Capture the cell that displays the provided text and extract its (x, y) central coordinate. 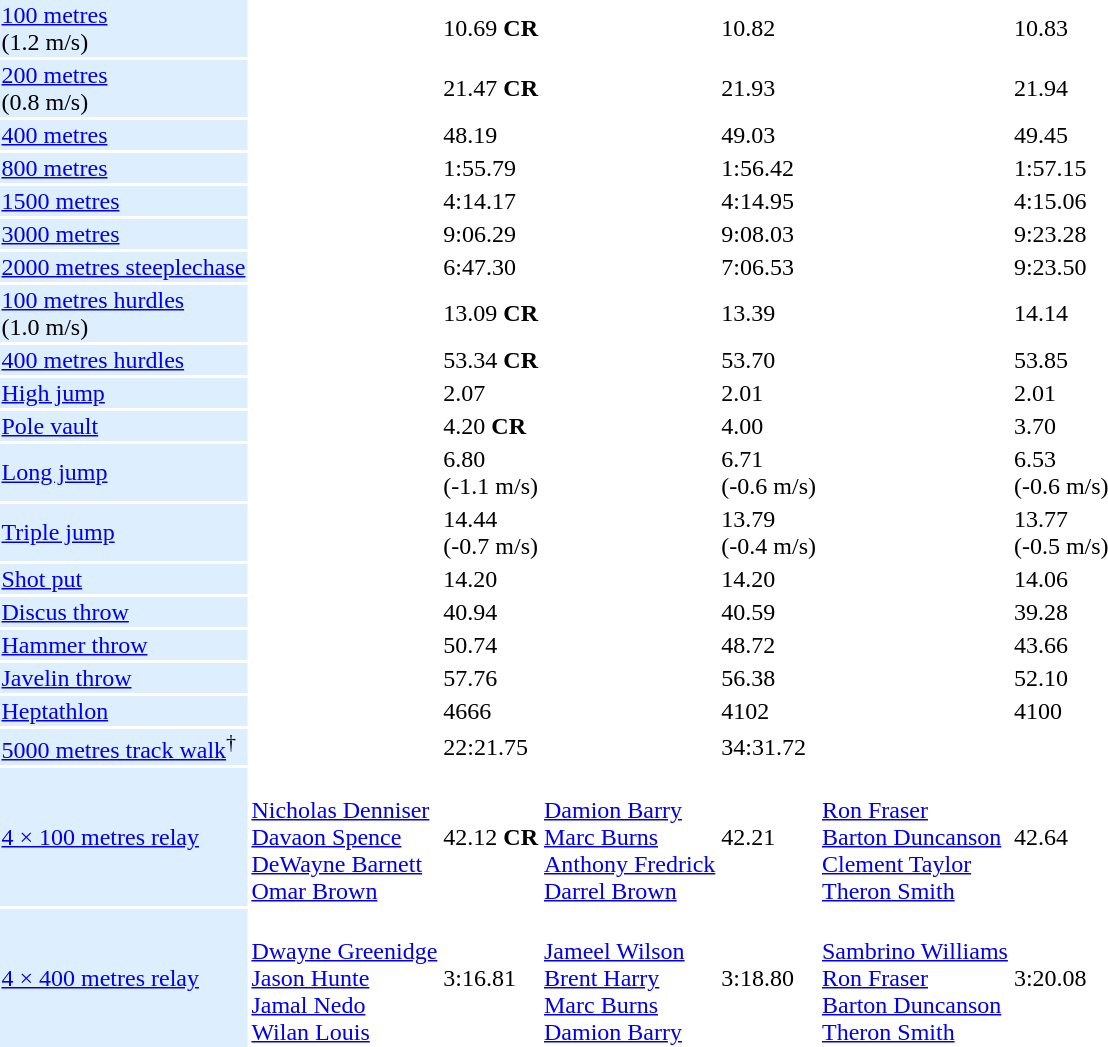
42.21 (769, 837)
2.01 (769, 393)
4 × 400 metres relay (124, 978)
Sambrino Williams Ron Fraser Barton Duncanson Theron Smith (914, 978)
48.72 (769, 645)
10.69 CR (491, 28)
200 metres (0.8 m/s) (124, 88)
4102 (769, 711)
53.70 (769, 360)
50.74 (491, 645)
34:31.72 (769, 747)
10.82 (769, 28)
4.20 CR (491, 426)
Pole vault (124, 426)
40.94 (491, 612)
100 metres (1.2 m/s) (124, 28)
48.19 (491, 135)
3000 metres (124, 234)
13.09 CR (491, 314)
13.79 (-0.4 m/s) (769, 532)
3:18.80 (769, 978)
4.00 (769, 426)
7:06.53 (769, 267)
9:08.03 (769, 234)
4:14.17 (491, 201)
13.39 (769, 314)
Nicholas Denniser Davaon Spence DeWayne Barnett Omar Brown (344, 837)
21.47 CR (491, 88)
42.12 CR (491, 837)
2.07 (491, 393)
57.76 (491, 678)
Dwayne Greenidge Jason Hunte Jamal Nedo Wilan Louis (344, 978)
Shot put (124, 579)
56.38 (769, 678)
3:16.81 (491, 978)
4666 (491, 711)
21.93 (769, 88)
High jump (124, 393)
Javelin throw (124, 678)
Long jump (124, 472)
6.80 (-1.1 m/s) (491, 472)
4:14.95 (769, 201)
14.44 (-0.7 m/s) (491, 532)
400 metres hurdles (124, 360)
Discus throw (124, 612)
49.03 (769, 135)
100 metres hurdles (1.0 m/s) (124, 314)
Triple jump (124, 532)
9:06.29 (491, 234)
53.34 CR (491, 360)
Ron Fraser Barton Duncanson Clement Taylor Theron Smith (914, 837)
1:56.42 (769, 168)
6:47.30 (491, 267)
Hammer throw (124, 645)
2000 metres steeplechase (124, 267)
22:21.75 (491, 747)
Jameel Wilson Brent Harry Marc Burns Damion Barry (630, 978)
1500 metres (124, 201)
800 metres (124, 168)
Damion Barry Marc Burns Anthony Fredrick Darrel Brown (630, 837)
40.59 (769, 612)
1:55.79 (491, 168)
400 metres (124, 135)
Heptathlon (124, 711)
6.71 (-0.6 m/s) (769, 472)
5000 metres track walk† (124, 747)
4 × 100 metres relay (124, 837)
